Provide the [X, Y] coordinate of the cell's center where the given text is located.  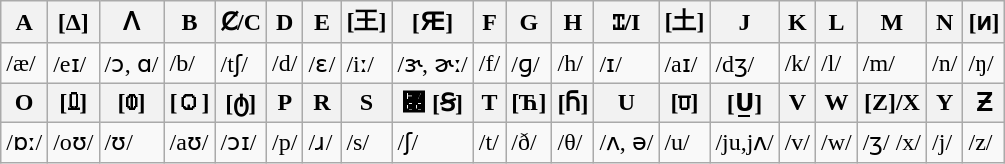
/eɪ/ [74, 63]
/oʊ/ [74, 142]
/t/ [489, 142]
[Ћ] [529, 103]
Ȼ/C [241, 22]
/ʒ/ /x/ [892, 142]
/u/ [684, 142]
/dʒ/ [744, 63]
W [837, 103]
/ŋ/ [984, 63]
/ɹ/ [322, 142]
[⼟] [684, 22]
/æ/ [24, 63]
/s/ [366, 142]
/n/ [945, 63]
[ꐎ] [190, 103]
/f/ [489, 63]
O [24, 103]
/d/ [285, 63]
[Ⴌ] [573, 103]
[王] [366, 22]
/ʊ/ [132, 142]
[U̲] [744, 103]
Ɪ/I [626, 22]
Ꟍ [Ꞩ] [432, 103]
/iː/ [366, 63]
/aɪ/ [684, 63]
[ტ] [241, 103]
/v/ [797, 142]
/k/ [797, 63]
F [489, 22]
P [285, 103]
J [744, 22]
/w/ [837, 142]
K [797, 22]
[ᴎ] [984, 22]
[𐠣] [74, 103]
/p/ [285, 142]
M [892, 22]
[⩌] [684, 103]
/ʃ/ [432, 142]
U [626, 103]
/m/ [892, 63]
/h/ [573, 63]
[Z]/X [892, 103]
T [489, 103]
/j/ [945, 142]
D [285, 22]
/l/ [837, 63]
Y [945, 103]
/ð/ [529, 142]
/ɔ, ɑ/ [132, 63]
G [529, 22]
/tʃ/ [241, 63]
[Δ] [74, 22]
/ɪ/ [626, 63]
H [573, 22]
ⴷ [132, 22]
Ƶ [984, 103]
[𐊸] [132, 103]
/ɛ/ [322, 63]
/ɡ/ [529, 63]
A [24, 22]
V [797, 103]
/ɝ, ɚː/ [432, 63]
B [190, 22]
/ɔɪ/ [241, 142]
E [322, 22]
/ɒː/ [24, 142]
S [366, 103]
/b/ [190, 63]
[Ԙ] [432, 22]
/aʊ/ [190, 142]
/ju,jʌ/ [744, 142]
R [322, 103]
N [945, 22]
/θ/ [573, 142]
/ʌ, ə/ [626, 142]
L [837, 22]
/z/ [984, 142]
